Locate the cell with the specified text and output its [x, y] center coordinate. 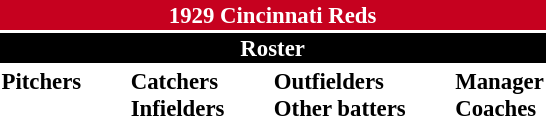
1929 Cincinnati Reds [272, 15]
Roster [272, 48]
